Extract the [x, y] coordinate from the center of the cell holding the provided text.  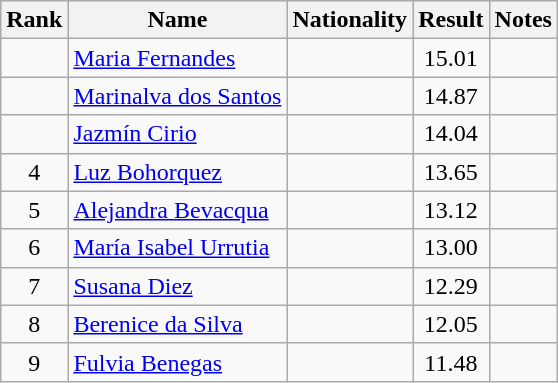
15.01 [451, 58]
Berenice da Silva [178, 324]
7 [34, 286]
14.87 [451, 96]
6 [34, 248]
Marinalva dos Santos [178, 96]
8 [34, 324]
Susana Diez [178, 286]
5 [34, 210]
Name [178, 20]
4 [34, 172]
9 [34, 362]
13.65 [451, 172]
Nationality [350, 20]
12.29 [451, 286]
14.04 [451, 134]
12.05 [451, 324]
Result [451, 20]
Luz Bohorquez [178, 172]
Rank [34, 20]
13.00 [451, 248]
María Isabel Urrutia [178, 248]
13.12 [451, 210]
Maria Fernandes [178, 58]
Alejandra Bevacqua [178, 210]
Jazmín Cirio [178, 134]
Notes [523, 20]
11.48 [451, 362]
Fulvia Benegas [178, 362]
